Capture the cell that displays the provided text and extract its [x, y] central coordinate. 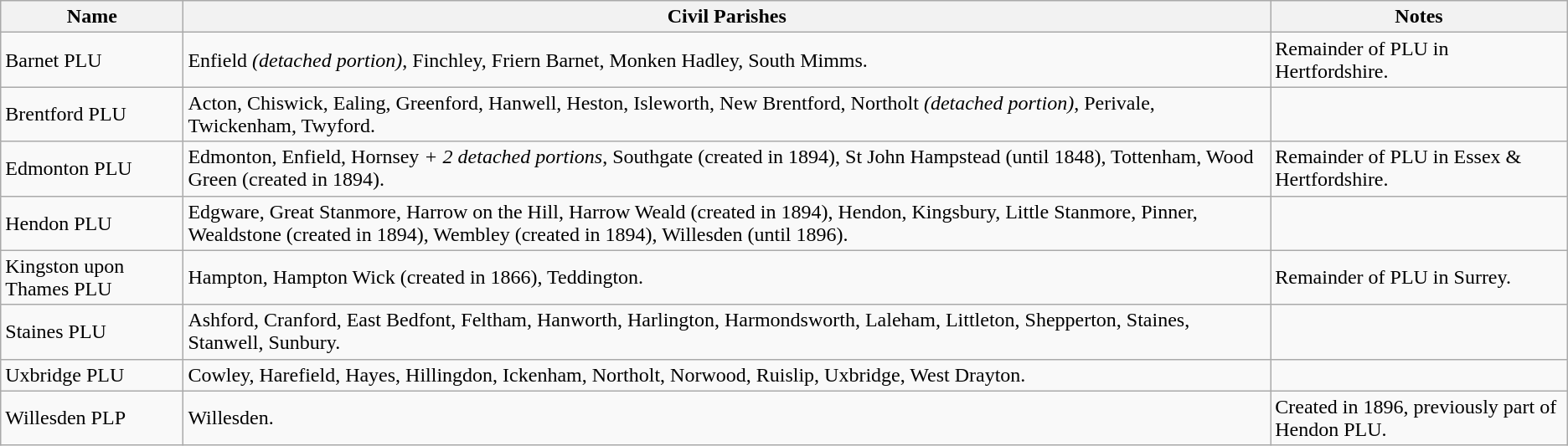
Barnet PLU [92, 60]
Hendon PLU [92, 223]
Name [92, 17]
Staines PLU [92, 331]
Brentford PLU [92, 114]
Uxbridge PLU [92, 375]
Remainder of PLU in Hertfordshire. [1419, 60]
Kingston upon Thames PLU [92, 278]
Remainder of PLU in Essex & Hertfordshire. [1419, 169]
Notes [1419, 17]
Acton, Chiswick, Ealing, Greenford, Hanwell, Heston, Isleworth, New Brentford, Northolt (detached portion), Perivale, Twickenham, Twyford. [727, 114]
Cowley, Harefield, Hayes, Hillingdon, Ickenham, Northolt, Norwood, Ruislip, Uxbridge, West Drayton. [727, 375]
Hampton, Hampton Wick (created in 1866), Teddington. [727, 278]
Edmonton PLU [92, 169]
Civil Parishes [727, 17]
Willesden PLP [92, 418]
Created in 1896, previously part of Hendon PLU. [1419, 418]
Enfield (detached portion), Finchley, Friern Barnet, Monken Hadley, South Mimms. [727, 60]
Willesden. [727, 418]
Ashford, Cranford, East Bedfont, Feltham, Hanworth, Harlington, Harmondsworth, Laleham, Littleton, Shepperton, Staines, Stanwell, Sunbury. [727, 331]
Remainder of PLU in Surrey. [1419, 278]
